Detect which cell encompasses the target text, then output its [x, y] center coordinate. 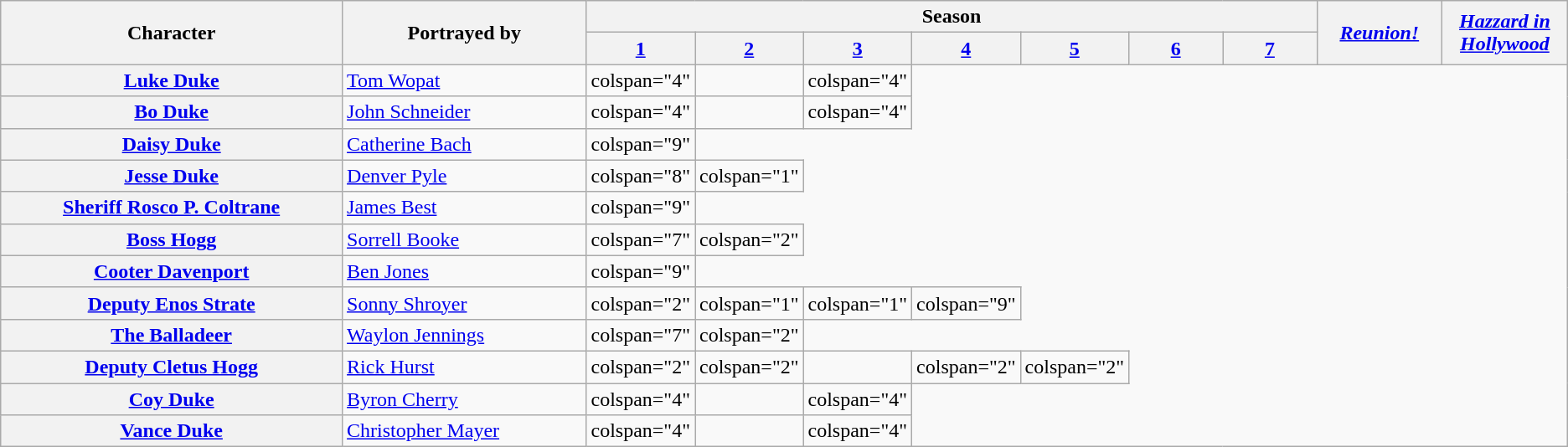
Daisy Duke [172, 144]
Rick Hurst [464, 367]
Ben Jones [464, 271]
Sonny Shroyer [464, 303]
Tom Wopat [464, 80]
Character [172, 33]
Catherine Bach [464, 144]
Vance Duke [172, 431]
Byron Cherry [464, 399]
Luke Duke [172, 80]
3 [858, 49]
Coy Duke [172, 399]
Reunion! [1380, 33]
John Schneider [464, 112]
2 [750, 49]
Portrayed by [464, 33]
colspan="8" [641, 176]
4 [967, 49]
Denver Pyle [464, 176]
6 [1176, 49]
Boss Hogg [172, 239]
James Best [464, 208]
The Balladeer [172, 335]
7 [1270, 49]
Sorrell Booke [464, 239]
5 [1075, 49]
Waylon Jennings [464, 335]
1 [641, 49]
Christopher Mayer [464, 431]
Bo Duke [172, 112]
Deputy Cletus Hogg [172, 367]
Jesse Duke [172, 176]
Cooter Davenport [172, 271]
Sheriff Rosco P. Coltrane [172, 208]
Season [952, 17]
Hazzard in Hollywood [1505, 33]
Deputy Enos Strate [172, 303]
